Detect which cell encompasses the target text, then output its (X, Y) center coordinate. 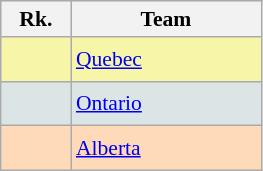
Alberta (166, 148)
Ontario (166, 104)
Team (166, 19)
Quebec (166, 60)
Rk. (36, 19)
